Scan for the cell matching the given text and deliver its [X, Y] coordinate at center. 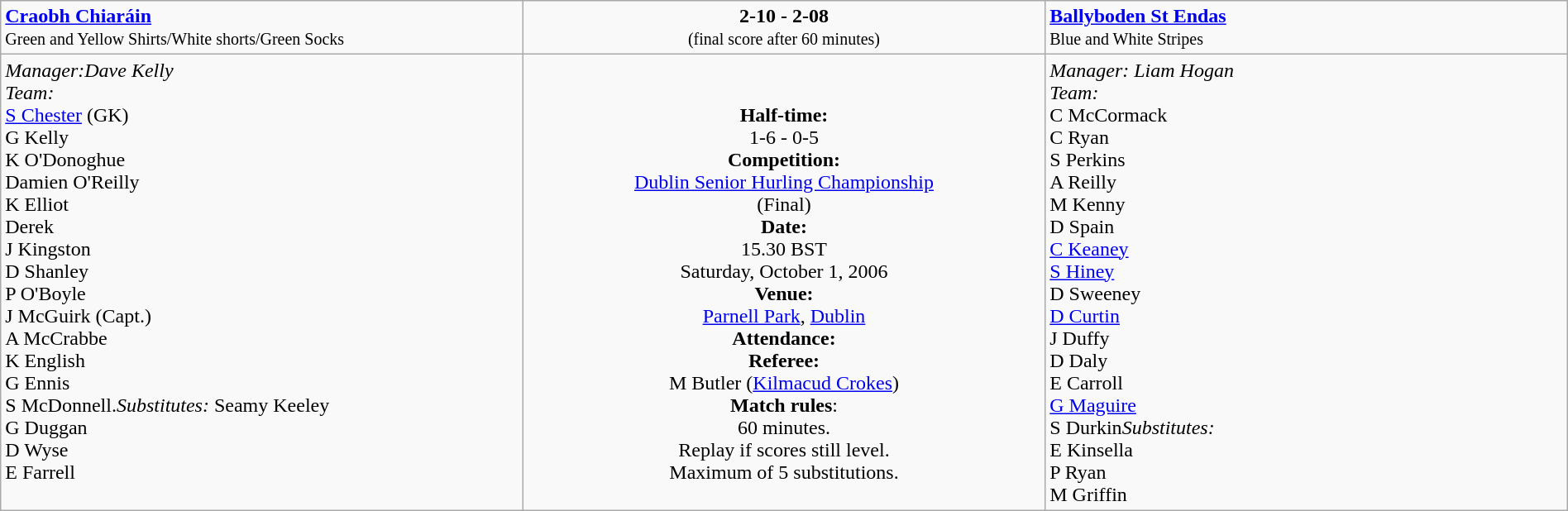
Craobh ChiaráinGreen and Yellow Shirts/White shorts/Green Socks [262, 28]
Ballyboden St EndasBlue and White Stripes [1307, 28]
2-10 - 2-08(final score after 60 minutes) [784, 28]
